Return the (x, y) coordinate for the center point of the cell that contains the specified text.  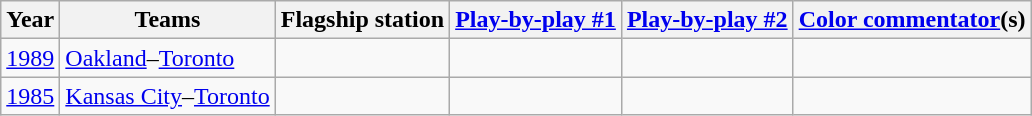
Flagship station (362, 20)
1989 (30, 58)
Teams (168, 20)
Year (30, 20)
Color commentator(s) (912, 20)
Kansas City–Toronto (168, 96)
Oakland–Toronto (168, 58)
1985 (30, 96)
Play-by-play #2 (707, 20)
Play-by-play #1 (536, 20)
